Find where the given text appears and provide that cell's center as [x, y] coordinate. 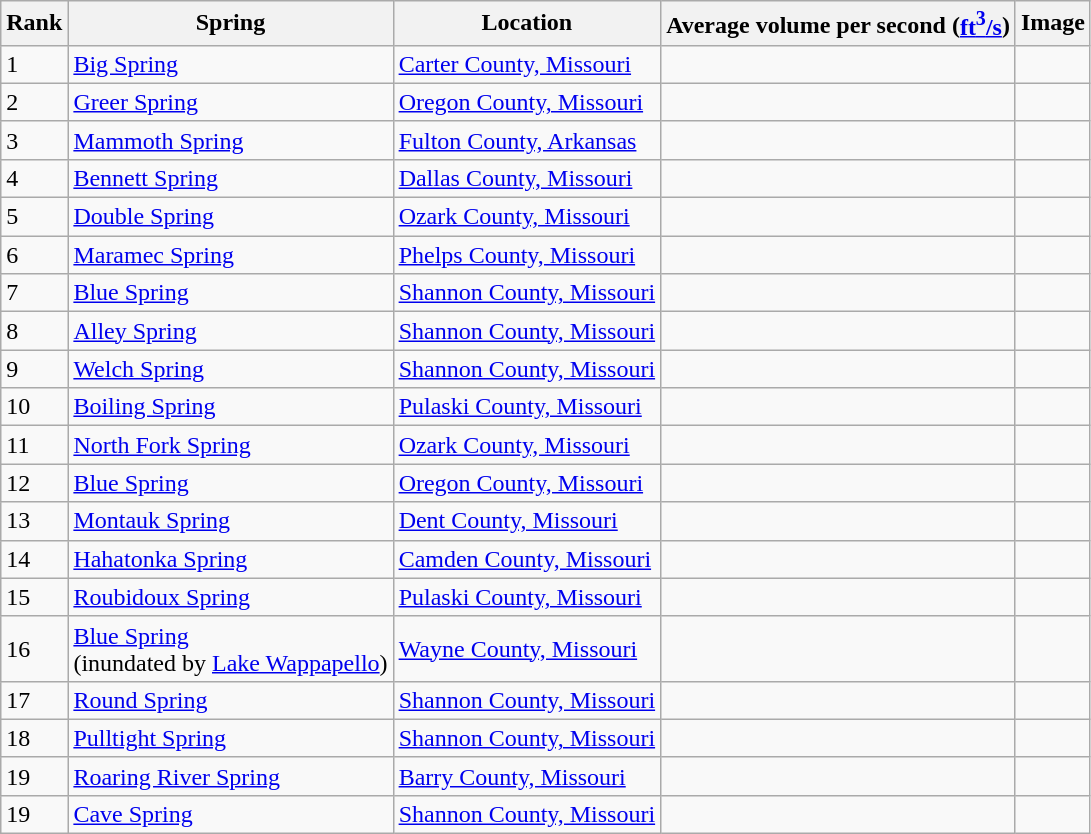
8 [34, 331]
5 [34, 217]
Pulltight Spring [230, 738]
Montauk Spring [230, 521]
Location [527, 24]
Fulton County, Arkansas [527, 140]
1 [34, 64]
Phelps County, Missouri [527, 255]
Big Spring [230, 64]
18 [34, 738]
2 [34, 102]
Roaring River Spring [230, 776]
Image [1052, 24]
Dallas County, Missouri [527, 178]
Carter County, Missouri [527, 64]
Wayne County, Missouri [527, 648]
13 [34, 521]
12 [34, 483]
Mammoth Spring [230, 140]
3 [34, 140]
Cave Spring [230, 814]
16 [34, 648]
Average volume per second (ft3/s) [838, 24]
Alley Spring [230, 331]
Spring [230, 24]
Bennett Spring [230, 178]
Double Spring [230, 217]
7 [34, 293]
Greer Spring [230, 102]
Roubidoux Spring [230, 597]
Hahatonka Spring [230, 559]
11 [34, 445]
14 [34, 559]
15 [34, 597]
Welch Spring [230, 369]
4 [34, 178]
Maramec Spring [230, 255]
6 [34, 255]
Boiling Spring [230, 407]
Round Spring [230, 700]
Barry County, Missouri [527, 776]
9 [34, 369]
17 [34, 700]
Camden County, Missouri [527, 559]
10 [34, 407]
Rank [34, 24]
Blue Spring(inundated by Lake Wappapello) [230, 648]
North Fork Spring [230, 445]
Dent County, Missouri [527, 521]
